Identify which cell holds the provided text, then report its [x, y] central coordinate. 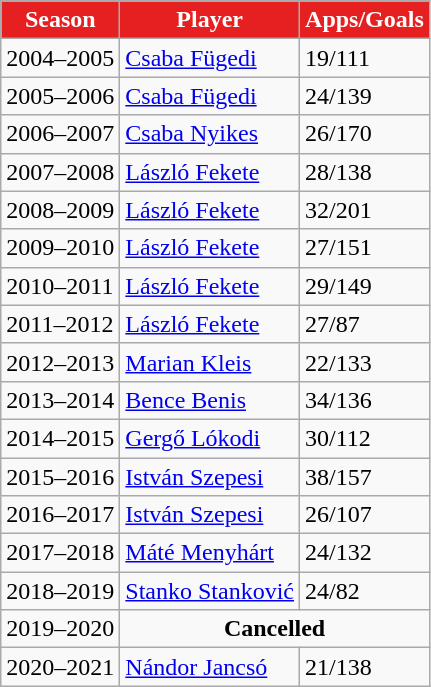
Cancelled [274, 629]
2014–2015 [60, 438]
38/157 [365, 477]
2007–2008 [60, 172]
2009–2010 [60, 248]
24/139 [365, 96]
Bence Benis [210, 400]
2004–2005 [60, 58]
24/132 [365, 553]
Csaba Nyikes [210, 134]
26/107 [365, 515]
2012–2013 [60, 362]
2011–2012 [60, 324]
Máté Menyhárt [210, 553]
28/138 [365, 172]
19/111 [365, 58]
21/138 [365, 667]
2017–2018 [60, 553]
Player [210, 20]
2006–2007 [60, 134]
Apps/Goals [365, 20]
32/201 [365, 210]
2005–2006 [60, 96]
2015–2016 [60, 477]
22/133 [365, 362]
26/170 [365, 134]
Stanko Stanković [210, 591]
Nándor Jancsó [210, 667]
29/149 [365, 286]
30/112 [365, 438]
27/87 [365, 324]
Marian Kleis [210, 362]
2013–2014 [60, 400]
2010–2011 [60, 286]
24/82 [365, 591]
2019–2020 [60, 629]
34/136 [365, 400]
Gergő Lókodi [210, 438]
Season [60, 20]
2008–2009 [60, 210]
2018–2019 [60, 591]
2016–2017 [60, 515]
27/151 [365, 248]
2020–2021 [60, 667]
